For the text-containing cell, return its midpoint in [X, Y] coordinate format. 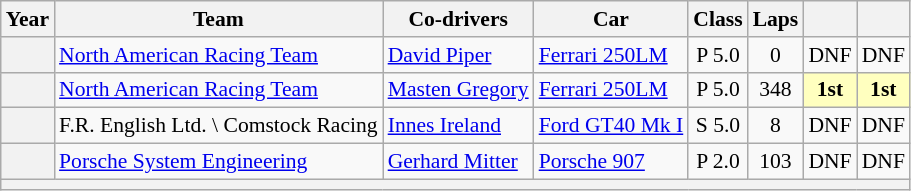
F.R. English Ltd. \ Comstock Racing [218, 126]
Laps [776, 19]
Class [718, 19]
Team [218, 19]
348 [776, 90]
8 [776, 126]
0 [776, 55]
Innes Ireland [458, 126]
Car [612, 19]
103 [776, 162]
Porsche System Engineering [218, 162]
Year [28, 19]
David Piper [458, 55]
Ford GT40 Mk I [612, 126]
Gerhard Mitter [458, 162]
Co-drivers [458, 19]
S 5.0 [718, 126]
P 2.0 [718, 162]
Porsche 907 [612, 162]
Masten Gregory [458, 90]
